Return (x, y) of the center of cell containing provided text 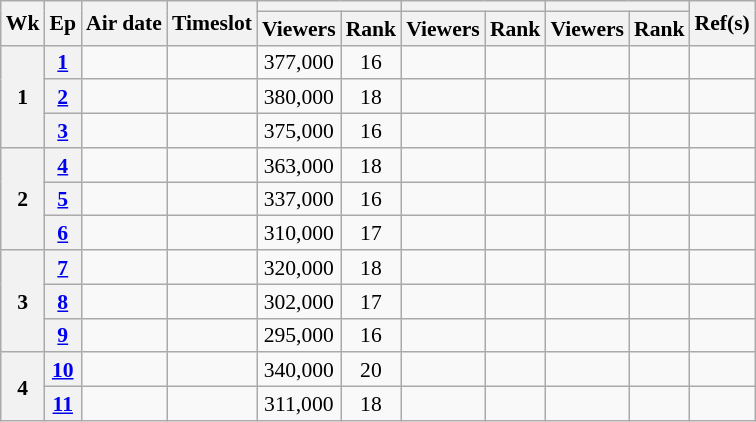
Ref(s) (722, 23)
295,000 (299, 335)
Air date (124, 23)
8 (62, 301)
310,000 (299, 233)
377,000 (299, 62)
6 (62, 233)
363,000 (299, 165)
Wk (23, 23)
302,000 (299, 301)
9 (62, 335)
20 (372, 370)
320,000 (299, 267)
Ep (62, 23)
340,000 (299, 370)
10 (62, 370)
380,000 (299, 97)
375,000 (299, 131)
Timeslot (212, 23)
5 (62, 199)
311,000 (299, 404)
11 (62, 404)
337,000 (299, 199)
7 (62, 267)
